Locate the cell with the specified text and output its [x, y] center coordinate. 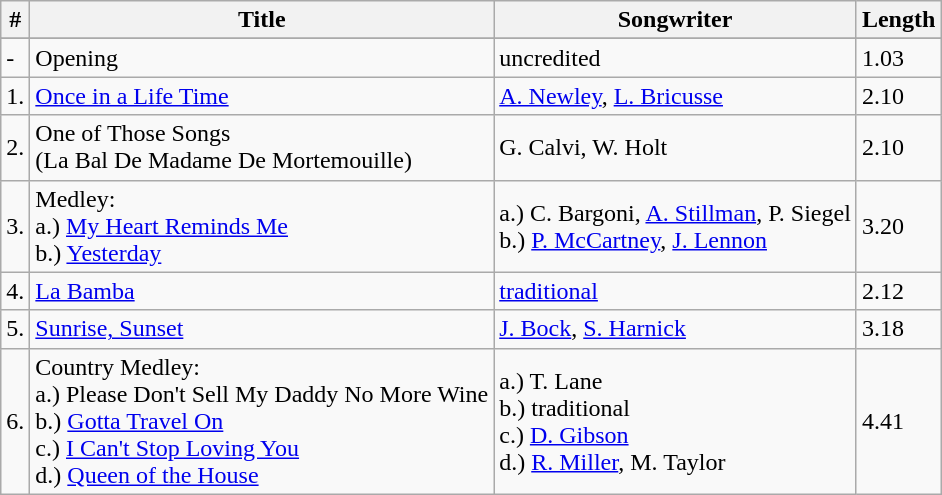
Once in a Life Time [262, 96]
- [16, 58]
a.) C. Bargoni, A. Stillman, P. Siegelb.) P. McCartney, J. Lennon [676, 226]
G. Calvi, W. Holt [676, 148]
Opening [262, 58]
a.) T. Laneb.) traditionalc.) D. Gibsond.) R. Miller, M. Taylor [676, 421]
Country Medley:a.) Please Don't Sell My Daddy No More Wineb.) Gotta Travel Onc.) I Can't Stop Loving Youd.) Queen of the House [262, 421]
A. Newley, L. Bricusse [676, 96]
La Bamba [262, 291]
6. [16, 421]
4.41 [898, 421]
# [16, 20]
1. [16, 96]
Sunrise, Sunset [262, 329]
One of Those Songs(La Bal De Madame De Mortemouille) [262, 148]
J. Bock, S. Harnick [676, 329]
Medley:a.) My Heart Reminds Me b.) Yesterday [262, 226]
3. [16, 226]
5. [16, 329]
1.03 [898, 58]
4. [16, 291]
2. [16, 148]
Title [262, 20]
uncredited [676, 58]
3.20 [898, 226]
traditional [676, 291]
2.12 [898, 291]
Songwriter [676, 20]
Length [898, 20]
3.18 [898, 329]
